Extract the (X, Y) coordinate from the center of the cell holding the provided text.  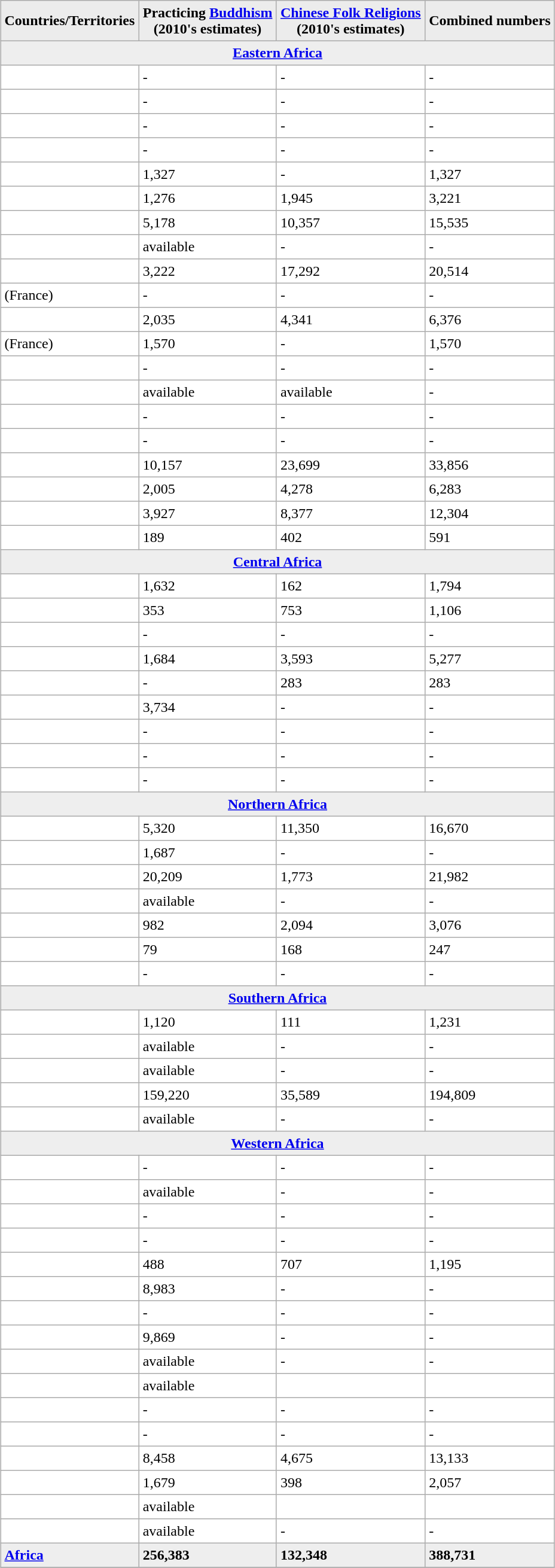
9,869 (208, 1337)
1,773 (350, 876)
132,348 (350, 1555)
3,076 (489, 925)
3,221 (489, 198)
5,320 (208, 828)
1,106 (489, 610)
2,005 (208, 489)
Western Africa (277, 1143)
8,458 (208, 1458)
353 (208, 610)
1,945 (350, 198)
1,120 (208, 1022)
33,856 (489, 465)
23,699 (350, 465)
1,231 (489, 1022)
1,794 (489, 586)
1,276 (208, 198)
10,157 (208, 465)
194,809 (489, 1095)
Africa (69, 1555)
3,222 (208, 271)
Countries/Territories (69, 21)
16,670 (489, 828)
3,927 (208, 513)
15,535 (489, 223)
Combined numbers (489, 21)
1,679 (208, 1482)
8,377 (350, 513)
111 (350, 1022)
Central Africa (277, 562)
10,357 (350, 223)
388,731 (489, 1555)
2,057 (489, 1482)
6,376 (489, 319)
2,094 (350, 925)
5,178 (208, 223)
Practicing Buddhism(2010's estimates) (208, 21)
21,982 (489, 876)
488 (208, 1264)
20,514 (489, 271)
4,675 (350, 1458)
189 (208, 537)
247 (489, 949)
1,687 (208, 852)
5,277 (489, 659)
17,292 (350, 271)
398 (350, 1482)
1,684 (208, 659)
707 (350, 1264)
1,632 (208, 586)
4,341 (350, 319)
162 (350, 586)
256,383 (208, 1555)
Northern Africa (277, 804)
20,209 (208, 876)
Eastern Africa (277, 53)
4,278 (350, 489)
8,983 (208, 1289)
3,734 (208, 707)
3,593 (350, 659)
982 (208, 925)
168 (350, 949)
13,133 (489, 1458)
11,350 (350, 828)
159,220 (208, 1095)
2,035 (208, 319)
753 (350, 610)
35,589 (350, 1095)
6,283 (489, 489)
79 (208, 949)
12,304 (489, 513)
591 (489, 537)
Chinese Folk Religions(2010's estimates) (350, 21)
Southern Africa (277, 998)
402 (350, 537)
1,195 (489, 1264)
